Provide the (x, y) coordinate of the cell's center where the given text is located.  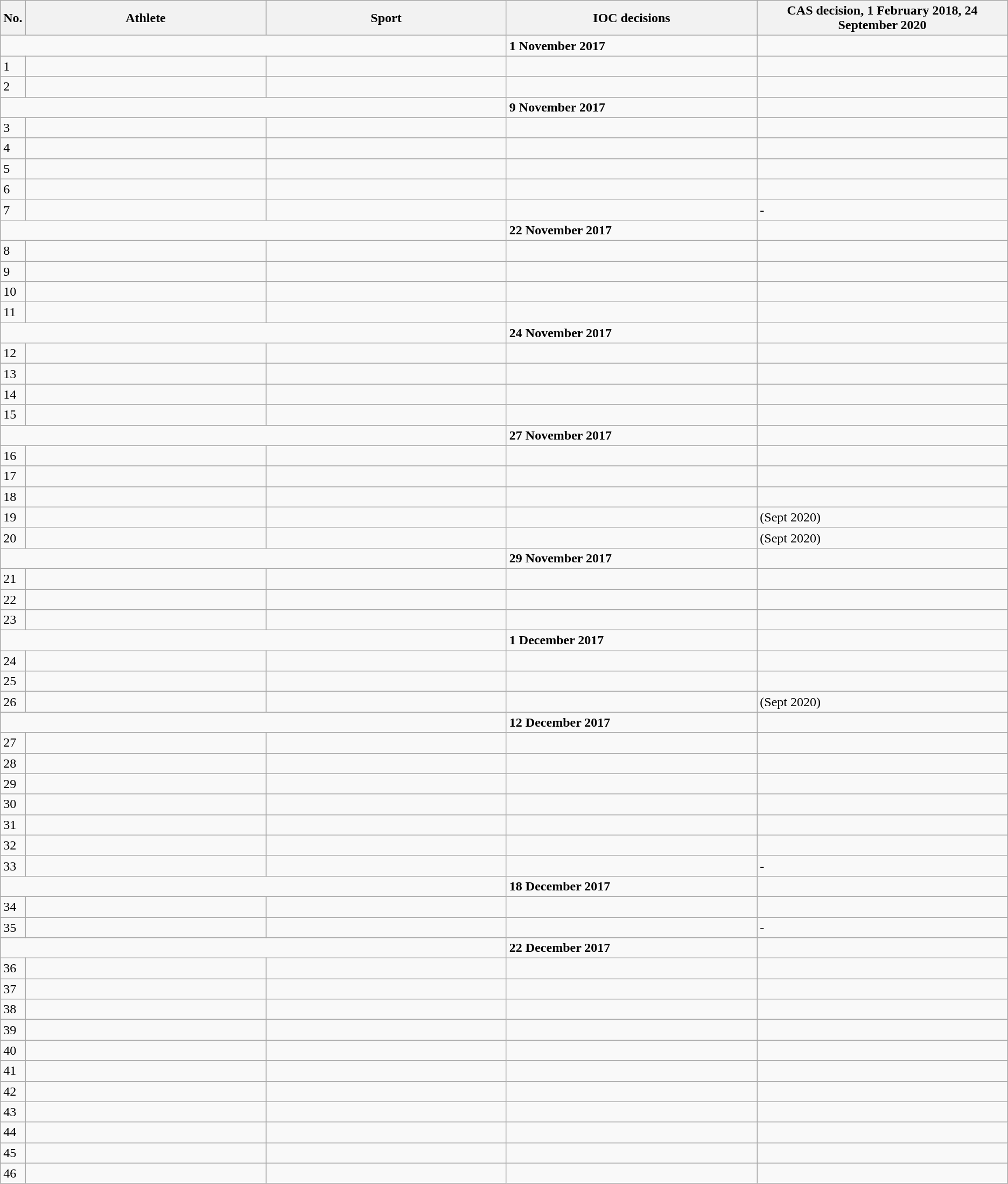
13 (13, 374)
22 November 2017 (631, 230)
45 (13, 1153)
3 (13, 128)
44 (13, 1132)
No. (13, 18)
6 (13, 189)
30 (13, 804)
1 December 2017 (631, 640)
2 (13, 87)
34 (13, 907)
27 (13, 743)
18 (13, 497)
40 (13, 1050)
28 (13, 763)
29 November 2017 (631, 558)
31 (13, 825)
5 (13, 169)
8 (13, 250)
22 (13, 600)
26 (13, 702)
11 (13, 312)
IOC decisions (631, 18)
9 November 2017 (631, 107)
25 (13, 681)
18 December 2017 (631, 886)
16 (13, 456)
17 (13, 476)
Sport (387, 18)
32 (13, 845)
35 (13, 927)
1 (13, 66)
41 (13, 1071)
33 (13, 866)
1 November 2017 (631, 46)
27 November 2017 (631, 435)
46 (13, 1173)
29 (13, 784)
19 (13, 517)
38 (13, 1009)
23 (13, 620)
24 (13, 661)
4 (13, 148)
15 (13, 415)
39 (13, 1030)
37 (13, 989)
CAS decision, 1 February 2018, 24 September 2020 (882, 18)
21 (13, 579)
43 (13, 1112)
Athlete (145, 18)
12 (13, 353)
36 (13, 969)
24 November 2017 (631, 333)
10 (13, 292)
7 (13, 210)
22 December 2017 (631, 948)
12 December 2017 (631, 722)
20 (13, 538)
42 (13, 1091)
9 (13, 271)
14 (13, 394)
